Detect which cell encompasses the target text, then output its (x, y) center coordinate. 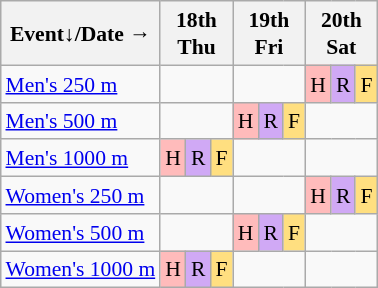
Men's 1000 m (80, 158)
Women's 500 m (80, 232)
Women's 1000 m (80, 268)
Men's 250 m (80, 84)
Men's 500 m (80, 120)
20thSat (341, 33)
18thThu (196, 33)
Event↓/Date → (80, 33)
19thFri (269, 33)
Women's 250 m (80, 194)
